Search for the cell housing the specified text and yield its (x, y) center coordinate. 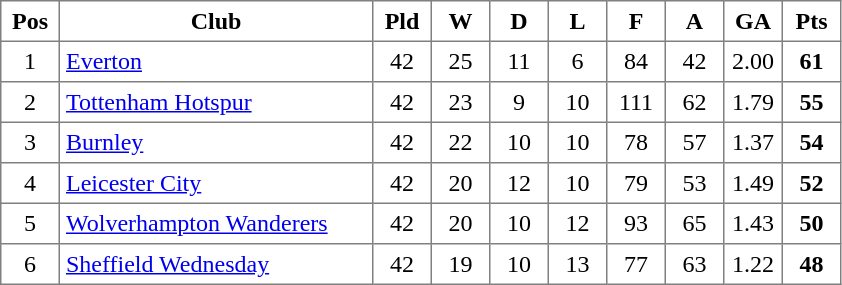
1.49 (753, 183)
4 (30, 183)
Wolverhampton Wanderers (216, 223)
11 (519, 61)
79 (636, 183)
13 (577, 264)
1.22 (753, 264)
Pld (402, 21)
93 (636, 223)
54 (811, 142)
Club (216, 21)
A (694, 21)
48 (811, 264)
1.37 (753, 142)
GA (753, 21)
52 (811, 183)
Sheffield Wednesday (216, 264)
1 (30, 61)
1.43 (753, 223)
65 (694, 223)
9 (519, 102)
Burnley (216, 142)
25 (460, 61)
Pos (30, 21)
F (636, 21)
Leicester City (216, 183)
77 (636, 264)
W (460, 21)
Everton (216, 61)
Pts (811, 21)
19 (460, 264)
3 (30, 142)
84 (636, 61)
22 (460, 142)
53 (694, 183)
5 (30, 223)
Tottenham Hotspur (216, 102)
50 (811, 223)
L (577, 21)
61 (811, 61)
23 (460, 102)
57 (694, 142)
1.79 (753, 102)
2 (30, 102)
2.00 (753, 61)
78 (636, 142)
D (519, 21)
55 (811, 102)
62 (694, 102)
111 (636, 102)
63 (694, 264)
